Locate the cell with the specified text and output its [X, Y] center coordinate. 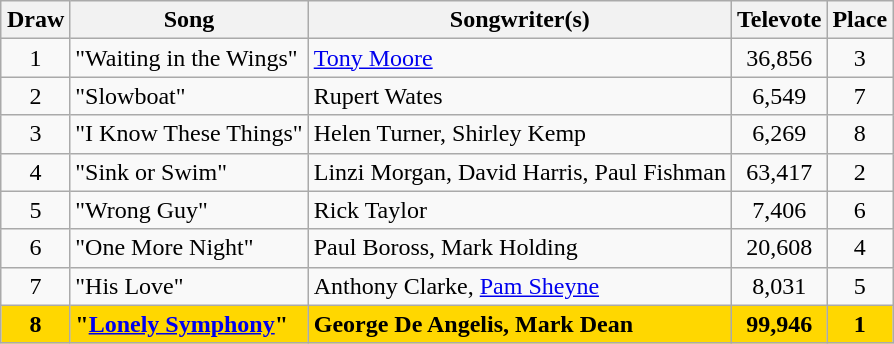
8,031 [778, 286]
Rupert Wates [520, 96]
"Slowboat" [189, 96]
"Lonely Symphony" [189, 324]
"His Love" [189, 286]
Draw [35, 20]
"One More Night" [189, 248]
Place [860, 20]
Rick Taylor [520, 210]
7,406 [778, 210]
63,417 [778, 172]
Televote [778, 20]
99,946 [778, 324]
6,269 [778, 134]
George De Angelis, Mark Dean [520, 324]
Songwriter(s) [520, 20]
Tony Moore [520, 58]
20,608 [778, 248]
Paul Boross, Mark Holding [520, 248]
Helen Turner, Shirley Kemp [520, 134]
"Waiting in the Wings" [189, 58]
Anthony Clarke, Pam Sheyne [520, 286]
"Wrong Guy" [189, 210]
Song [189, 20]
"Sink or Swim" [189, 172]
6,549 [778, 96]
Linzi Morgan, David Harris, Paul Fishman [520, 172]
"I Know These Things" [189, 134]
36,856 [778, 58]
